Find where the given text appears and provide that cell's center as [x, y] coordinate. 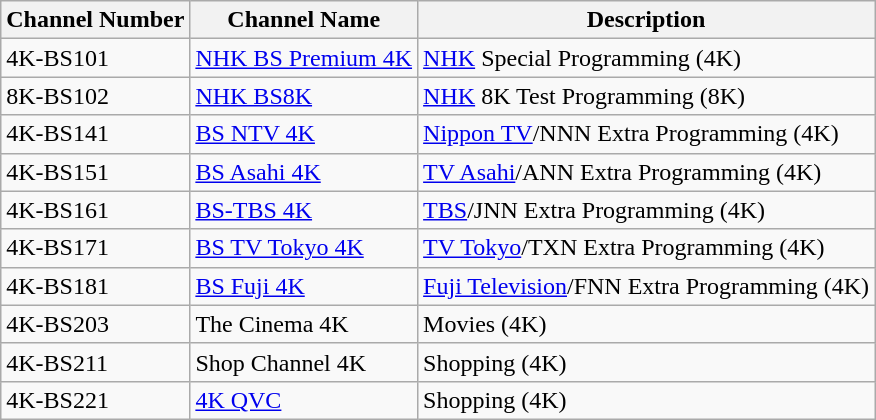
4K-BS141 [96, 134]
BS Fuji 4K [304, 286]
BS NTV 4K [304, 134]
4K-BS221 [96, 400]
Fuji Television/FNN Extra Programming (4K) [646, 286]
Movies (4K) [646, 324]
4K-BS151 [96, 172]
BS Asahi 4K [304, 172]
NHK 8K Test Programming (8K) [646, 96]
TV Tokyo/TXN Extra Programming (4K) [646, 248]
4K-BS161 [96, 210]
4K-BS101 [96, 58]
NHK Special Programming (4K) [646, 58]
Description [646, 20]
4K-BS211 [96, 362]
4K-BS181 [96, 286]
Shop Channel 4K [304, 362]
BS-TBS 4K [304, 210]
4K-BS171 [96, 248]
Channel Number [96, 20]
4K-BS203 [96, 324]
Channel Name [304, 20]
NHK BS8K [304, 96]
TBS/JNN Extra Programming (4K) [646, 210]
BS TV Tokyo 4K [304, 248]
8K-BS102 [96, 96]
NHK BS Premium 4K [304, 58]
4K QVC [304, 400]
The Cinema 4K [304, 324]
Nippon TV/NNN Extra Programming (4K) [646, 134]
TV Asahi/ANN Extra Programming (4K) [646, 172]
